Pinpoint the cell where the given text exists, returning its [X, Y] midpoint coordinate. 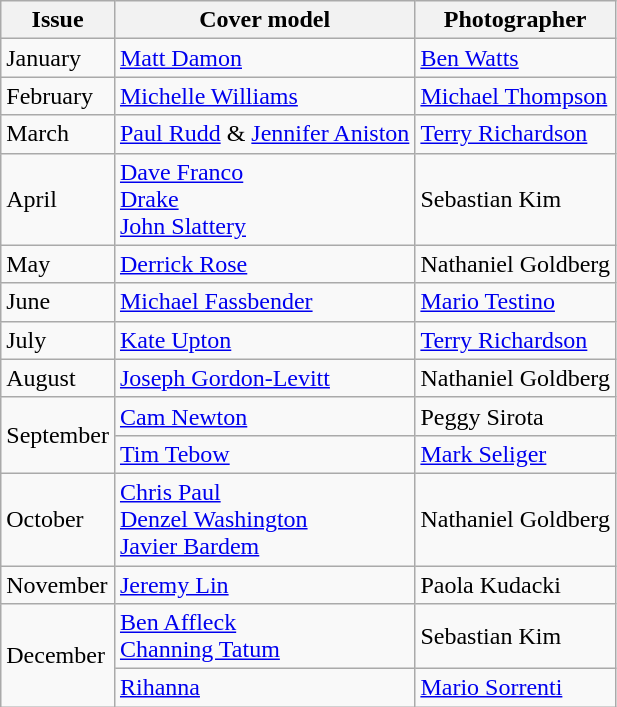
Michael Fassbender [264, 302]
Matt Damon [264, 58]
Cover model [264, 20]
Paola Kudacki [516, 585]
Tim Tebow [264, 454]
Chris PaulDenzel WashingtonJavier Bardem [264, 519]
Ben Watts [516, 58]
Derrick Rose [264, 264]
Joseph Gordon-Levitt [264, 378]
Mario Sorrenti [516, 688]
Cam Newton [264, 416]
Ben AffleckChanning Tatum [264, 636]
Paul Rudd & Jennifer Aniston [264, 134]
March [58, 134]
Jeremy Lin [264, 585]
Michelle Williams [264, 96]
Dave FrancoDrakeJohn Slattery [264, 199]
February [58, 96]
May [58, 264]
September [58, 435]
December [58, 656]
July [58, 340]
Mario Testino [516, 302]
October [58, 519]
Kate Upton [264, 340]
November [58, 585]
Mark Seliger [516, 454]
August [58, 378]
Michael Thompson [516, 96]
April [58, 199]
Photographer [516, 20]
June [58, 302]
Rihanna [264, 688]
January [58, 58]
Issue [58, 20]
Peggy Sirota [516, 416]
